Locate the cell with the specified text and output its [X, Y] center coordinate. 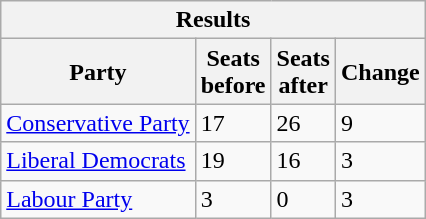
Change [380, 72]
16 [303, 161]
26 [303, 123]
Liberal Democrats [98, 161]
Seatsafter [303, 72]
0 [303, 199]
17 [233, 123]
19 [233, 161]
Results [213, 20]
Party [98, 72]
Conservative Party [98, 123]
Labour Party [98, 199]
Seatsbefore [233, 72]
9 [380, 123]
